Provide the (X, Y) coordinate of the cell's center where the given text is located.  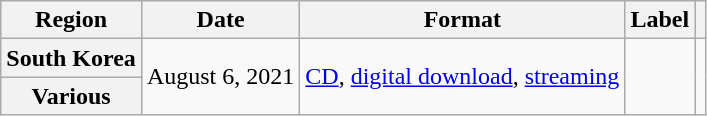
Region (72, 20)
August 6, 2021 (220, 77)
CD, digital download, streaming (462, 77)
Various (72, 96)
Date (220, 20)
South Korea (72, 58)
Label (660, 20)
Format (462, 20)
